Output the [x, y] coordinate of the center of the cell containing the given text.  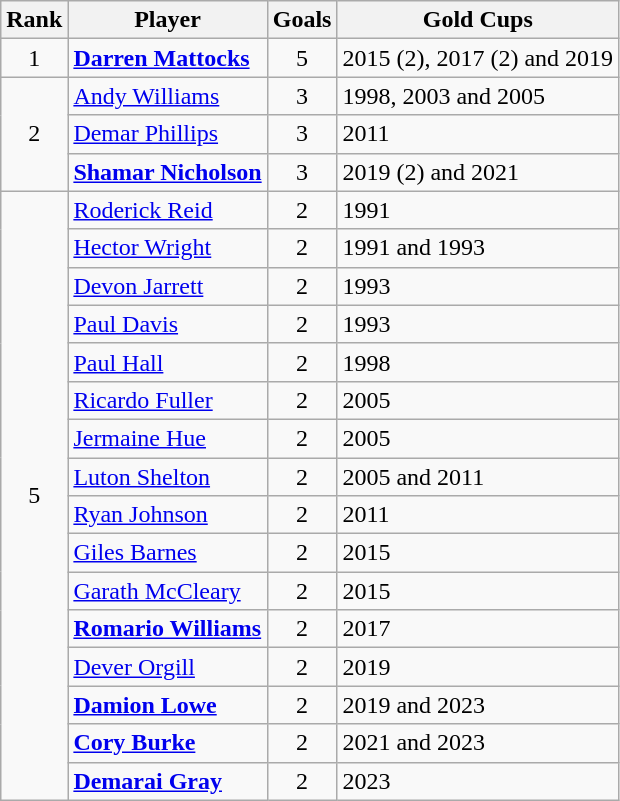
Paul Davis [168, 324]
Devon Jarrett [168, 286]
Demarai Gray [168, 781]
2019 [478, 667]
Player [168, 20]
Ricardo Fuller [168, 400]
1 [34, 58]
Ryan Johnson [168, 515]
2019 (2) and 2021 [478, 172]
Dever Orgill [168, 667]
1998, 2003 and 2005 [478, 96]
2015 (2), 2017 (2) and 2019 [478, 58]
Rank [34, 20]
Gold Cups [478, 20]
Damion Lowe [168, 705]
Jermaine Hue [168, 438]
1991 [478, 210]
Shamar Nicholson [168, 172]
2019 and 2023 [478, 705]
Demar Phillips [168, 134]
Romario Williams [168, 629]
Andy Williams [168, 96]
2017 [478, 629]
2021 and 2023 [478, 743]
2005 and 2011 [478, 477]
Luton Shelton [168, 477]
Roderick Reid [168, 210]
Garath McCleary [168, 591]
Giles Barnes [168, 553]
2023 [478, 781]
Cory Burke [168, 743]
Hector Wright [168, 248]
Darren Mattocks [168, 58]
1998 [478, 362]
1991 and 1993 [478, 248]
Paul Hall [168, 362]
Goals [302, 20]
